Locate the cell with the specified text and output its [X, Y] center coordinate. 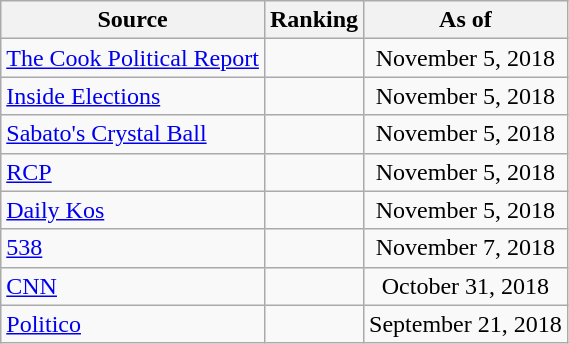
CNN [133, 286]
Sabato's Crystal Ball [133, 134]
Ranking [314, 20]
September 21, 2018 [466, 324]
RCP [133, 172]
Inside Elections [133, 96]
Source [133, 20]
As of [466, 20]
Daily Kos [133, 210]
538 [133, 248]
October 31, 2018 [466, 286]
November 7, 2018 [466, 248]
The Cook Political Report [133, 58]
Politico [133, 324]
